Return the (x, y) coordinate for the center point of the cell that contains the specified text.  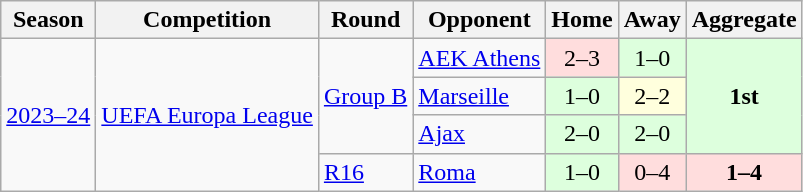
1st (744, 96)
Opponent (480, 20)
Away (652, 20)
2023–24 (48, 115)
0–4 (652, 172)
2–3 (582, 58)
Home (582, 20)
R16 (365, 172)
2–2 (652, 96)
Competition (208, 20)
Group B (365, 96)
Round (365, 20)
Roma (480, 172)
1–4 (744, 172)
UEFA Europa League (208, 115)
Ajax (480, 134)
Aggregate (744, 20)
Marseille (480, 96)
Season (48, 20)
AEK Athens (480, 58)
